Detect which cell encompasses the target text, then output its [X, Y] center coordinate. 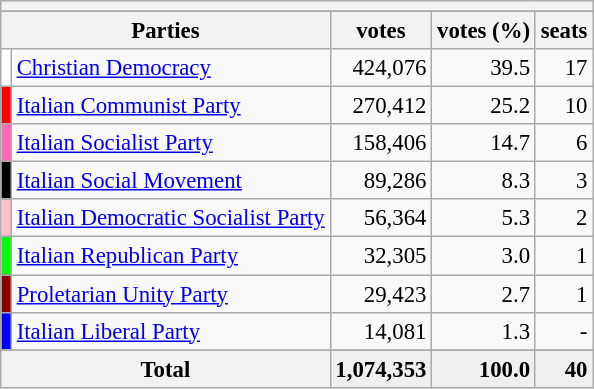
8.3 [484, 181]
2.7 [484, 294]
29,423 [381, 294]
14,081 [381, 331]
158,406 [381, 143]
1,074,353 [381, 369]
89,286 [381, 181]
votes (%) [484, 31]
Christian Democracy [170, 68]
Parties [166, 31]
Italian Republican Party [170, 256]
Total [166, 369]
270,412 [381, 106]
Italian Social Movement [170, 181]
3.0 [484, 256]
40 [564, 369]
6 [564, 143]
Proletarian Unity Party [170, 294]
Italian Communist Party [170, 106]
3 [564, 181]
56,364 [381, 219]
2 [564, 219]
Italian Socialist Party [170, 143]
424,076 [381, 68]
votes [381, 31]
39.5 [484, 68]
1.3 [484, 331]
Italian Democratic Socialist Party [170, 219]
17 [564, 68]
10 [564, 106]
- [564, 331]
14.7 [484, 143]
5.3 [484, 219]
32,305 [381, 256]
seats [564, 31]
100.0 [484, 369]
Italian Liberal Party [170, 331]
25.2 [484, 106]
